Extract the [X, Y] coordinate from the center of the cell holding the provided text.  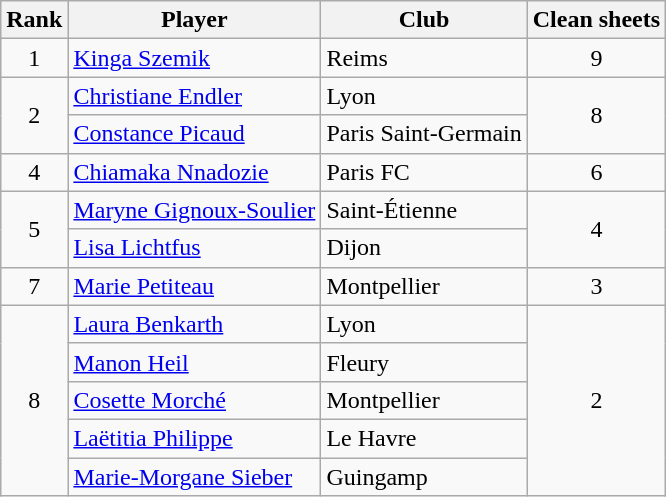
Lisa Lichtfus [194, 248]
Marie Petiteau [194, 286]
Manon Heil [194, 362]
Laëtitia Philippe [194, 438]
9 [596, 58]
5 [34, 229]
Guingamp [424, 477]
Kinga Szemik [194, 58]
Maryne Gignoux-Soulier [194, 210]
Laura Benkarth [194, 324]
Player [194, 20]
Christiane Endler [194, 96]
Dijon [424, 248]
Marie-Morgane Sieber [194, 477]
Clean sheets [596, 20]
1 [34, 58]
Reims [424, 58]
3 [596, 286]
Paris FC [424, 172]
7 [34, 286]
Cosette Morché [194, 400]
Rank [34, 20]
Le Havre [424, 438]
Saint-Étienne [424, 210]
Chiamaka Nnadozie [194, 172]
6 [596, 172]
Club [424, 20]
Constance Picaud [194, 134]
Fleury [424, 362]
Paris Saint-Germain [424, 134]
